Scan for the cell matching the given text and deliver its [x, y] coordinate at center. 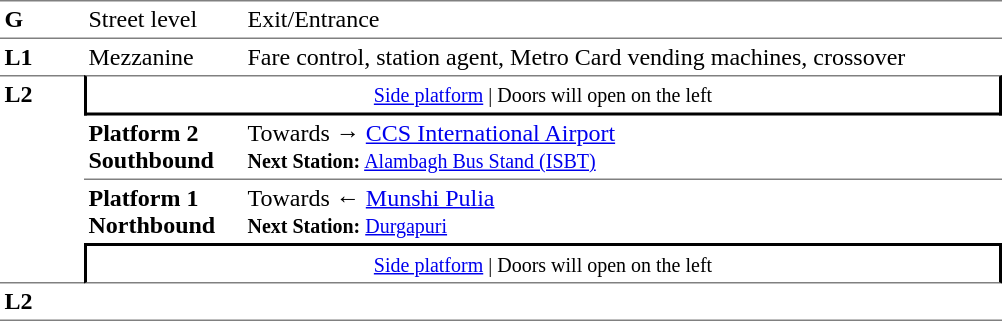
Fare control, station agent, Metro Card vending machines, crossover [622, 57]
L1 [42, 57]
G [42, 20]
Exit/Entrance [622, 20]
Platform 1Northbound [164, 212]
Mezzanine [164, 57]
Platform 2Southbound [164, 148]
L2 [42, 179]
Street level [164, 20]
Towards ← Munshi PuliaNext Station: Durgapuri [622, 212]
Towards → CCS International AirportNext Station: Alambagh Bus Stand (ISBT) [622, 148]
